Pinpoint the cell where the given text exists, returning its [X, Y] midpoint coordinate. 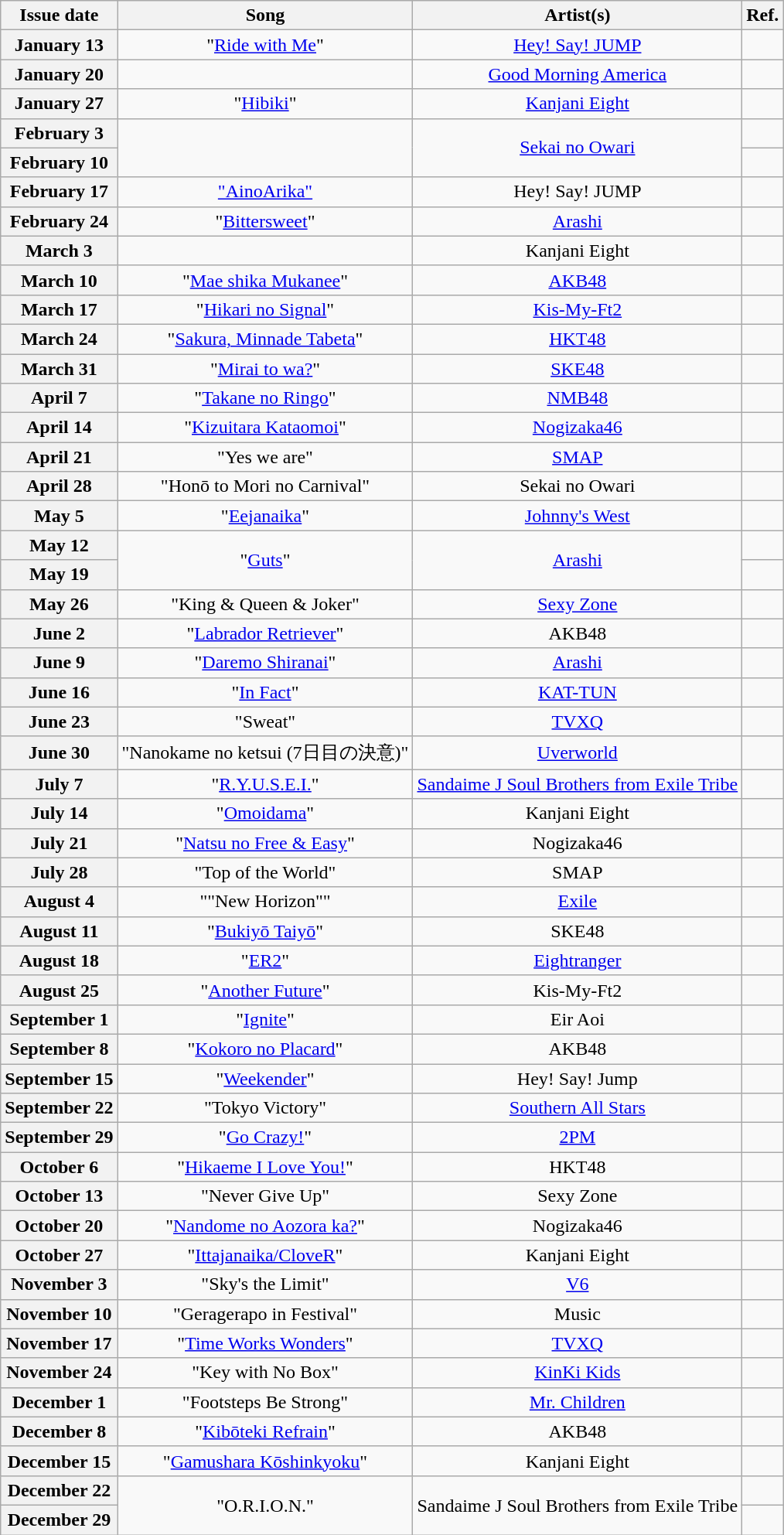
"Go Crazy!" [265, 1138]
"Mirai to wa?" [265, 369]
"Sakura, Minnade Tabeta" [265, 339]
"Honō to Mori no Carnival" [265, 486]
"Hikaeme I Love You!" [265, 1167]
March 3 [59, 251]
February 24 [59, 221]
"Bittersweet" [265, 221]
January 13 [59, 45]
May 5 [59, 516]
March 17 [59, 309]
"Ride with Me" [265, 45]
September 22 [59, 1108]
April 14 [59, 428]
""New Horizon"" [265, 902]
"Yes we are" [265, 457]
June 30 [59, 753]
"Hikari no Signal" [265, 309]
"Time Works Wonders" [265, 1343]
"Another Future" [265, 990]
November 24 [59, 1373]
February 17 [59, 192]
"Guts" [265, 560]
2PM [578, 1138]
July 28 [59, 872]
"Daremo Shiranai" [265, 663]
"Tokyo Victory" [265, 1108]
"Nanokame no ketsui (7日目の決意)" [265, 753]
KinKi Kids [578, 1373]
NMB48 [578, 398]
March 31 [59, 369]
"Sky's the Limit" [265, 1284]
June 2 [59, 633]
"O.R.I.O.N." [265, 1505]
"ER2" [265, 960]
October 20 [59, 1226]
Artist(s) [578, 15]
"Kibōteki Refrain" [265, 1431]
"Never Give Up" [265, 1196]
"Gamushara Kōshinkyoku" [265, 1461]
December 29 [59, 1520]
August 4 [59, 902]
October 6 [59, 1167]
December 8 [59, 1431]
"Weekender" [265, 1079]
"Bukiyō Taiyō" [265, 931]
"Kizuitara Kataomoi" [265, 428]
"Geragerapo in Festival" [265, 1314]
Eightranger [578, 960]
May 26 [59, 604]
February 10 [59, 162]
July 14 [59, 814]
September 15 [59, 1079]
September 29 [59, 1138]
August 18 [59, 960]
June 16 [59, 692]
V6 [578, 1284]
October 27 [59, 1255]
Uverworld [578, 753]
Johnny's West [578, 516]
Hey! Say! Jump [578, 1079]
December 22 [59, 1490]
April 7 [59, 398]
November 10 [59, 1314]
Good Morning America [578, 74]
KAT-TUN [578, 692]
"R.Y.U.S.E.I." [265, 784]
"Sweat" [265, 721]
July 21 [59, 843]
"Footsteps Be Strong" [265, 1402]
Song [265, 15]
July 7 [59, 784]
May 12 [59, 545]
April 21 [59, 457]
"Ignite" [265, 1019]
Mr. Children [578, 1402]
Eir Aoi [578, 1019]
March 24 [59, 339]
"Eejanaika" [265, 516]
August 25 [59, 990]
"Takane no Ringo" [265, 398]
April 28 [59, 486]
"Nandome no Aozora ka?" [265, 1226]
"Hibiki" [265, 104]
"Natsu no Free & Easy" [265, 843]
"Omoidama" [265, 814]
November 17 [59, 1343]
"Top of the World" [265, 872]
"Ittajanaika/CloveR" [265, 1255]
"In Fact" [265, 692]
August 11 [59, 931]
Issue date [59, 15]
Southern All Stars [578, 1108]
December 1 [59, 1402]
January 27 [59, 104]
Exile [578, 902]
June 23 [59, 721]
"Mae shika Mukanee" [265, 280]
March 10 [59, 280]
"Kokoro no Placard" [265, 1049]
Music [578, 1314]
"AinoArika" [265, 192]
Ref. [762, 15]
"King & Queen & Joker" [265, 604]
September 8 [59, 1049]
December 15 [59, 1461]
June 9 [59, 663]
February 3 [59, 133]
"Labrador Retriever" [265, 633]
May 19 [59, 575]
November 3 [59, 1284]
October 13 [59, 1196]
September 1 [59, 1019]
"Key with No Box" [265, 1373]
January 20 [59, 74]
